Find where the given text appears and provide that cell's center as [X, Y] coordinate. 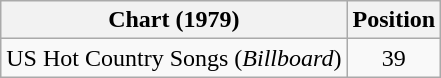
39 [394, 58]
US Hot Country Songs (Billboard) [174, 58]
Chart (1979) [174, 20]
Position [394, 20]
